Identify which cell holds the provided text, then report its (X, Y) central coordinate. 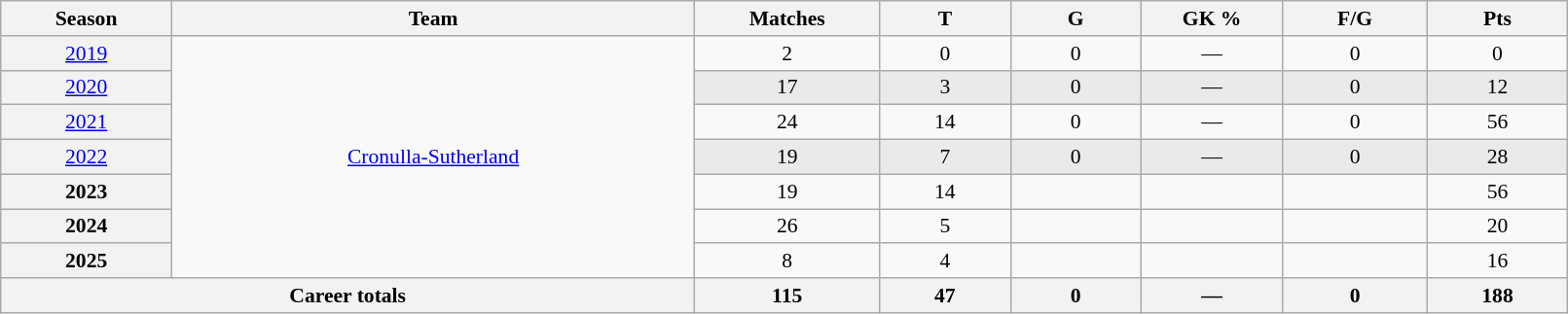
Cronulla-Sutherland (434, 157)
20 (1497, 227)
28 (1497, 157)
GK % (1212, 18)
2 (787, 53)
Season (87, 18)
24 (787, 122)
2023 (87, 192)
Career totals (348, 296)
2020 (87, 87)
5 (945, 227)
F/G (1355, 18)
8 (787, 262)
Matches (787, 18)
12 (1497, 87)
2022 (87, 157)
188 (1497, 296)
Team (434, 18)
T (945, 18)
17 (787, 87)
115 (787, 296)
26 (787, 227)
2021 (87, 122)
2025 (87, 262)
16 (1497, 262)
2024 (87, 227)
47 (945, 296)
4 (945, 262)
7 (945, 157)
G (1076, 18)
Pts (1497, 18)
2019 (87, 53)
3 (945, 87)
